Output the [X, Y] coordinate of the center of the cell containing the given text.  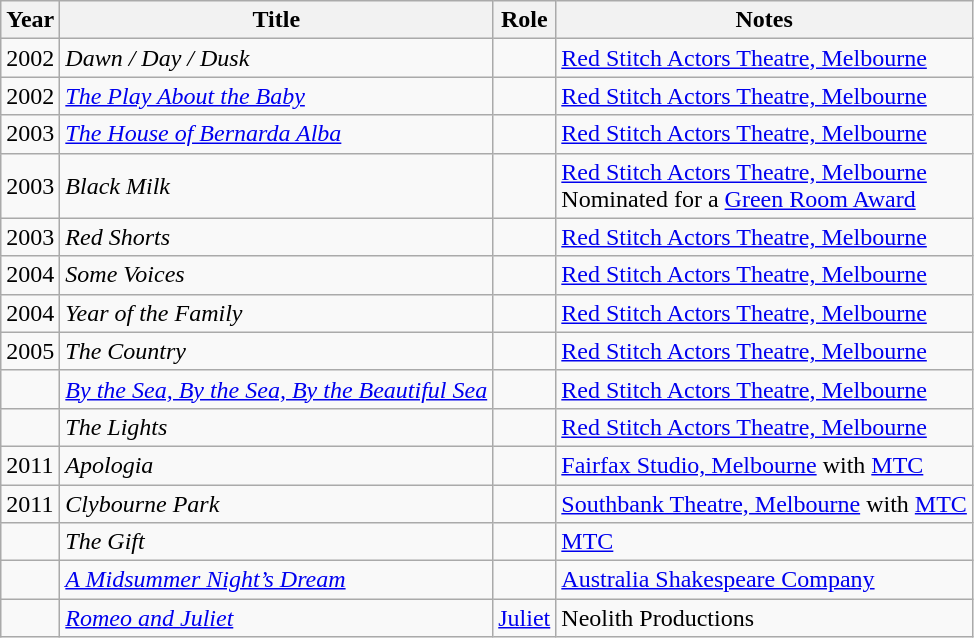
2005 [30, 351]
Southbank Theatre, Melbourne with MTC [764, 503]
Juliet [524, 618]
Romeo and Juliet [276, 618]
Role [524, 20]
The Gift [276, 542]
Year [30, 20]
Apologia [276, 465]
Neolith Productions [764, 618]
The Play About the Baby [276, 96]
The House of Bernarda Alba [276, 134]
By the Sea, By the Sea, By the Beautiful Sea [276, 389]
The Country [276, 351]
Year of the Family [276, 313]
Red Stitch Actors Theatre, Melbourne Nominated for a Green Room Award [764, 186]
Red Shorts [276, 237]
A Midsummer Night’s Dream [276, 580]
Australia Shakespeare Company [764, 580]
Clybourne Park [276, 503]
Notes [764, 20]
MTC [764, 542]
Black Milk [276, 186]
The Lights [276, 427]
Fairfax Studio, Melbourne with MTC [764, 465]
Some Voices [276, 275]
Title [276, 20]
Dawn / Day / Dusk [276, 58]
